Detect which cell encompasses the target text, then output its [X, Y] center coordinate. 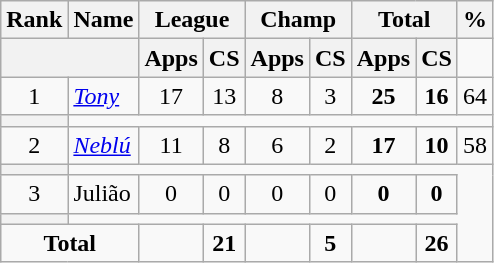
Champ [298, 20]
Rank [34, 20]
21 [224, 243]
5 [330, 243]
League [192, 20]
% [474, 20]
Julião [104, 194]
1 [34, 96]
58 [474, 145]
Name [104, 20]
Tony [104, 96]
10 [437, 145]
25 [383, 96]
13 [224, 96]
6 [277, 145]
16 [437, 96]
26 [437, 243]
Neblú [104, 145]
64 [474, 96]
11 [171, 145]
